Determine the [X, Y] coordinate at the center of the cell enclosing the given text.  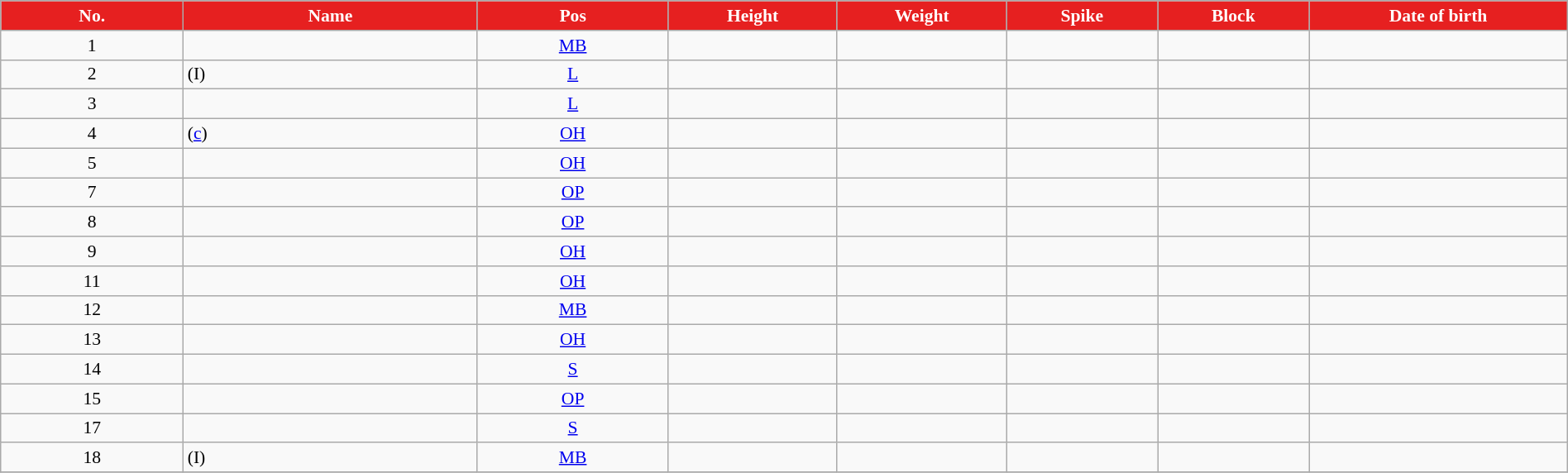
5 [93, 163]
9 [93, 251]
7 [93, 193]
Weight [921, 16]
17 [93, 428]
8 [93, 222]
15 [93, 399]
Date of birth [1439, 16]
13 [93, 340]
Pos [572, 16]
(c) [331, 134]
Name [331, 16]
Spike [1082, 16]
1 [93, 45]
14 [93, 370]
18 [93, 458]
4 [93, 134]
Block [1234, 16]
3 [93, 104]
Height [753, 16]
No. [93, 16]
11 [93, 281]
2 [93, 74]
12 [93, 310]
